Return the (X, Y) coordinate for the center point of the cell that contains the specified text.  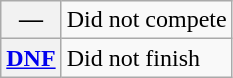
DNF (31, 58)
Did not compete (146, 20)
Did not finish (146, 58)
— (31, 20)
